Locate the cell with the specified text and output its (X, Y) center coordinate. 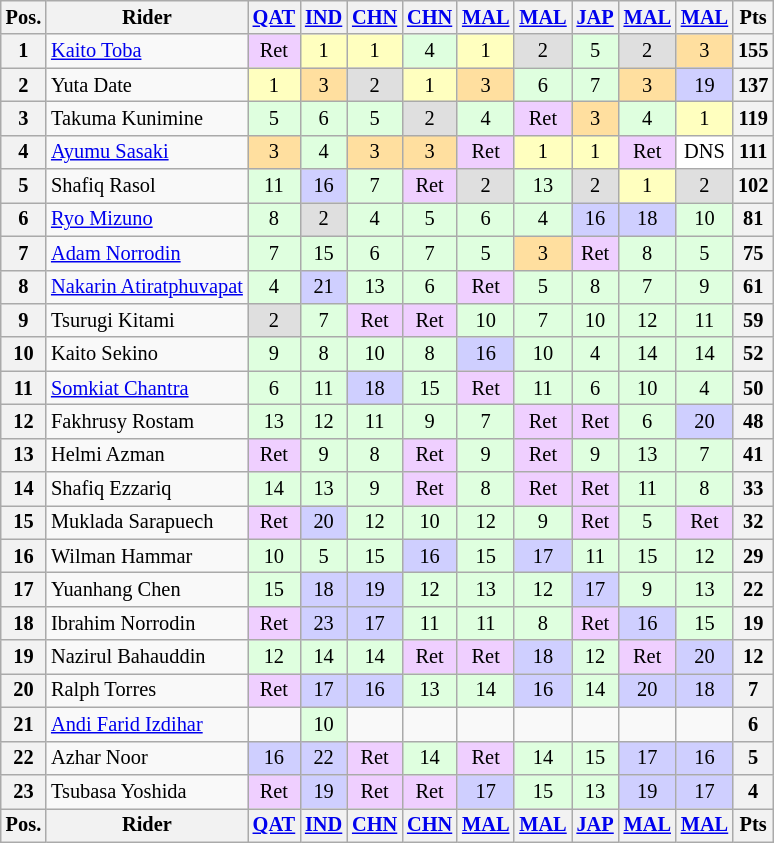
Adam Norrodin (147, 253)
59 (753, 320)
61 (753, 287)
Azhar Noor (147, 758)
155 (753, 51)
Yuta Date (147, 85)
Somkiat Chantra (147, 388)
41 (753, 455)
29 (753, 556)
50 (753, 388)
33 (753, 489)
Ibrahim Norrodin (147, 623)
Ralph Torres (147, 690)
102 (753, 186)
Muklada Sarapuech (147, 522)
32 (753, 522)
137 (753, 85)
Kaito Toba (147, 51)
Takuma Kunimine (147, 118)
Helmi Azman (147, 455)
111 (753, 152)
Nazirul Bahauddin (147, 657)
Andi Farid Izdihar (147, 724)
Ayumu Sasaki (147, 152)
Tsubasa Yoshida (147, 791)
52 (753, 354)
Yuanhang Chen (147, 589)
75 (753, 253)
Nakarin Atiratphuvapat (147, 287)
Wilman Hammar (147, 556)
Kaito Sekino (147, 354)
Tsurugi Kitami (147, 320)
Fakhrusy Rostam (147, 421)
Shafiq Rasol (147, 186)
DNS (704, 152)
48 (753, 421)
Shafiq Ezzariq (147, 489)
81 (753, 219)
119 (753, 118)
Ryo Mizuno (147, 219)
